Provide the (X, Y) coordinate of the cell's center where the given text is located.  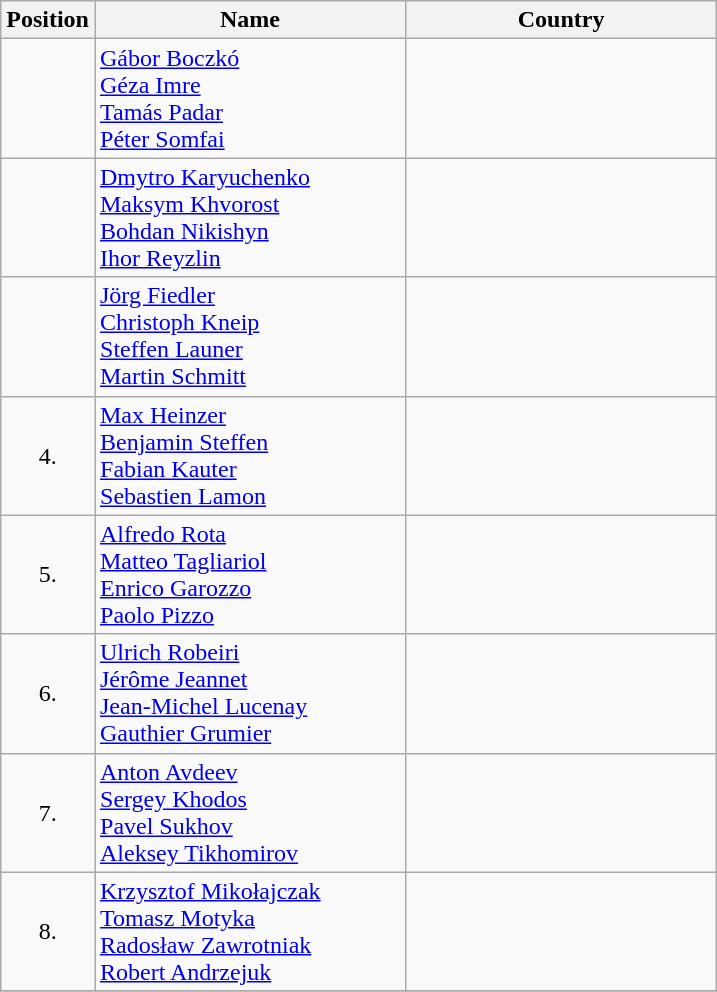
Krzysztof MikołajczakTomasz MotykaRadosław ZawrotniakRobert Andrzejuk (250, 932)
7. (48, 812)
Anton AvdeevSergey KhodosPavel SukhovAleksey Tikhomirov (250, 812)
8. (48, 932)
Alfredo RotaMatteo TagliariolEnrico GarozzoPaolo Pizzo (250, 574)
Country (562, 20)
Name (250, 20)
5. (48, 574)
Position (48, 20)
4. (48, 456)
Gábor BoczkóGéza ImreTamás PadarPéter Somfai (250, 98)
6. (48, 694)
Jörg FiedlerChristoph KneipSteffen LaunerMartin Schmitt (250, 336)
Ulrich RobeiriJérôme JeannetJean-Michel LucenayGauthier Grumier (250, 694)
Dmytro KaryuchenkoMaksym KhvorostBohdan NikishynIhor Reyzlin (250, 218)
Max HeinzerBenjamin SteffenFabian KauterSebastien Lamon (250, 456)
